Determine the (x, y) coordinate at the center of the cell enclosing the given text.  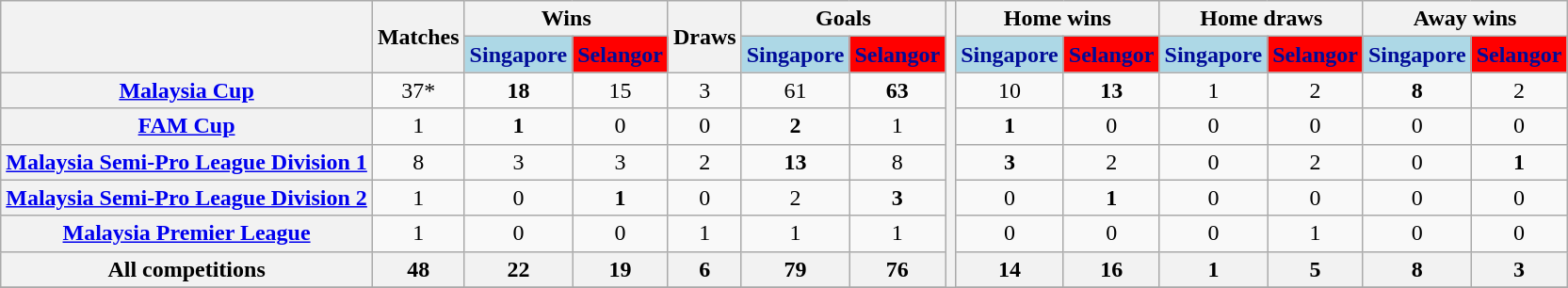
16 (1111, 269)
Malaysia Semi-Pro League Division 2 (186, 198)
63 (897, 90)
5 (1316, 269)
22 (518, 269)
76 (897, 269)
Draws (704, 37)
48 (418, 269)
Home wins (1058, 19)
All competitions (186, 269)
FAM Cup (186, 126)
Home draws (1261, 19)
Malaysia Premier League (186, 233)
79 (795, 269)
Wins (566, 19)
Malaysia Cup (186, 90)
14 (1010, 269)
10 (1010, 90)
18 (518, 90)
61 (795, 90)
Away wins (1464, 19)
19 (621, 269)
15 (621, 90)
Matches (418, 37)
37* (418, 90)
Goals (843, 19)
Malaysia Semi-Pro League Division 1 (186, 162)
6 (704, 269)
